From the cell containing the given text, extract its center point as [X, Y] coordinate. 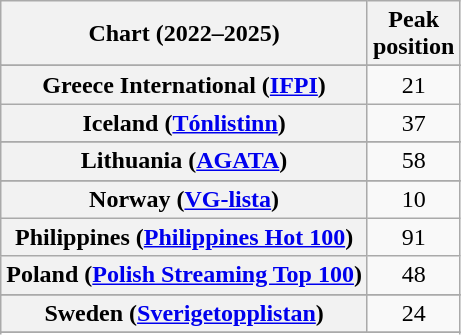
Sweden (Sverigetopplistan) [184, 313]
91 [413, 237]
Chart (2022–2025) [184, 34]
21 [413, 85]
10 [413, 199]
48 [413, 275]
24 [413, 313]
Philippines (Philippines Hot 100) [184, 237]
Poland (Polish Streaming Top 100) [184, 275]
58 [413, 161]
Norway (VG-lista) [184, 199]
37 [413, 123]
Greece International (IFPI) [184, 85]
Peak position [413, 34]
Lithuania (AGATA) [184, 161]
Iceland (Tónlistinn) [184, 123]
